For the text-containing cell, return its midpoint in (x, y) coordinate format. 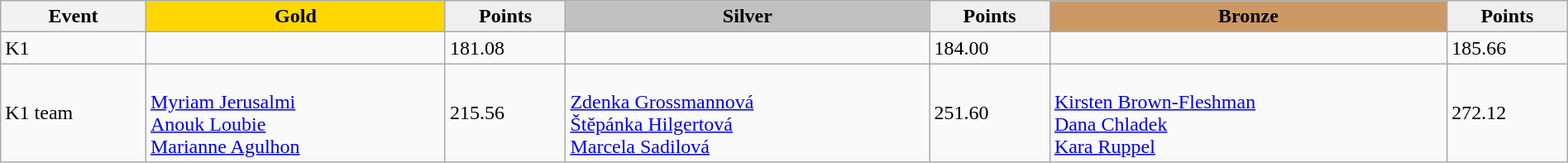
185.66 (1508, 48)
Silver (748, 17)
K1 team (74, 113)
181.08 (505, 48)
Kirsten Brown-FleshmanDana ChladekKara Ruppel (1248, 113)
Zdenka GrossmannováŠtěpánka HilgertováMarcela Sadilová (748, 113)
251.60 (990, 113)
Bronze (1248, 17)
Myriam JerusalmiAnouk LoubieMarianne Agulhon (295, 113)
215.56 (505, 113)
Event (74, 17)
Gold (295, 17)
K1 (74, 48)
272.12 (1508, 113)
184.00 (990, 48)
